From the cell containing the given text, extract its center point as [X, Y] coordinate. 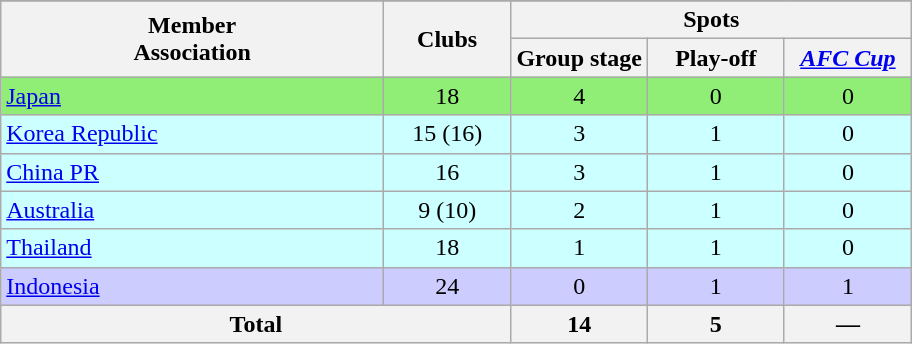
16 [447, 172]
Thailand [192, 248]
2 [580, 210]
14 [580, 324]
24 [447, 286]
MemberAssociation [192, 39]
Play-off [716, 58]
Total [256, 324]
Australia [192, 210]
China PR [192, 172]
AFC Cup [848, 58]
9 (10) [447, 210]
Japan [192, 96]
Group stage [580, 58]
Korea Republic [192, 134]
Spots [712, 20]
15 (16) [447, 134]
Indonesia [192, 286]
4 [580, 96]
— [848, 324]
5 [716, 324]
Clubs [447, 39]
